Identify which cell holds the provided text, then report its [x, y] central coordinate. 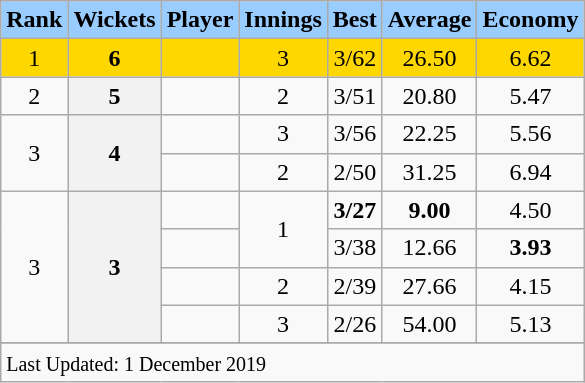
3/38 [354, 248]
31.25 [430, 172]
Economy [530, 20]
26.50 [430, 58]
4.50 [530, 210]
6.62 [530, 58]
6.94 [530, 172]
Last Updated: 1 December 2019 [292, 362]
5 [114, 96]
3.93 [530, 248]
3/51 [354, 96]
6 [114, 58]
9.00 [430, 210]
2/26 [354, 324]
Best [354, 20]
2/39 [354, 286]
Player [200, 20]
3/62 [354, 58]
3/27 [354, 210]
54.00 [430, 324]
2/50 [354, 172]
3/56 [354, 134]
4 [114, 153]
12.66 [430, 248]
Rank [34, 20]
20.80 [430, 96]
27.66 [430, 286]
Innings [283, 20]
5.56 [530, 134]
22.25 [430, 134]
4.15 [530, 286]
5.47 [530, 96]
Wickets [114, 20]
Average [430, 20]
5.13 [530, 324]
